From the cell containing the given text, extract its center point as [x, y] coordinate. 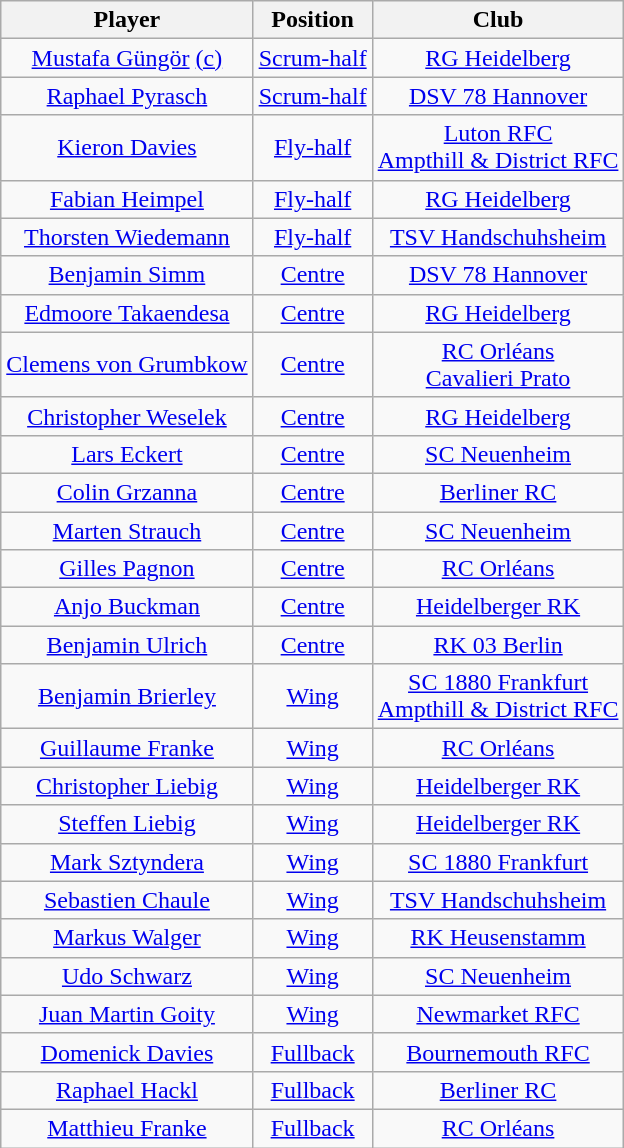
Bournemouth RFC [498, 1052]
Position [312, 20]
Steffen Liebig [127, 824]
Mark Sztyndera [127, 862]
Luton RFC Ampthill & District RFC [498, 148]
Anjo Buckman [127, 607]
Thorsten Wiedemann [127, 237]
Juan Martin Goity [127, 1014]
Christopher Weselek [127, 416]
Markus Walger [127, 938]
Clemens von Grumbkow [127, 364]
Sebastien Chaule [127, 900]
Player [127, 20]
Fabian Heimpel [127, 199]
RK Heusenstamm [498, 938]
Kieron Davies [127, 148]
SC 1880 Frankfurt Ampthill & District RFC [498, 696]
Benjamin Ulrich [127, 645]
Marten Strauch [127, 531]
Gilles Pagnon [127, 569]
Benjamin Simm [127, 275]
Edmoore Takaendesa [127, 313]
Lars Eckert [127, 454]
Club [498, 20]
Mustafa Güngör (c) [127, 58]
Guillaume Franke [127, 748]
RC Orléans Cavalieri Prato [498, 364]
Domenick Davies [127, 1052]
Newmarket RFC [498, 1014]
Udo Schwarz [127, 976]
Raphael Pyrasch [127, 96]
SC 1880 Frankfurt [498, 862]
Matthieu Franke [127, 1128]
Colin Grzanna [127, 492]
Raphael Hackl [127, 1090]
RK 03 Berlin [498, 645]
Christopher Liebig [127, 786]
Benjamin Brierley [127, 696]
